Pinpoint the cell where the given text exists, returning its [x, y] midpoint coordinate. 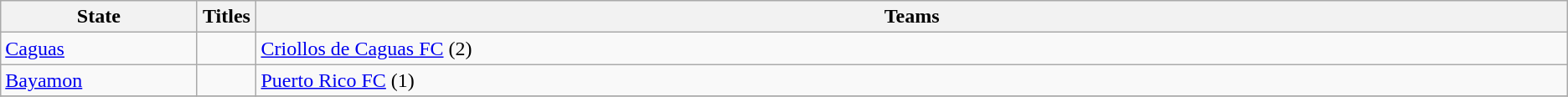
Criollos de Caguas FC (2) [911, 48]
Titles [226, 17]
Caguas [99, 48]
Teams [911, 17]
Bayamon [99, 80]
Puerto Rico FC (1) [911, 80]
State [99, 17]
